Pinpoint the cell where the given text exists, returning its [x, y] midpoint coordinate. 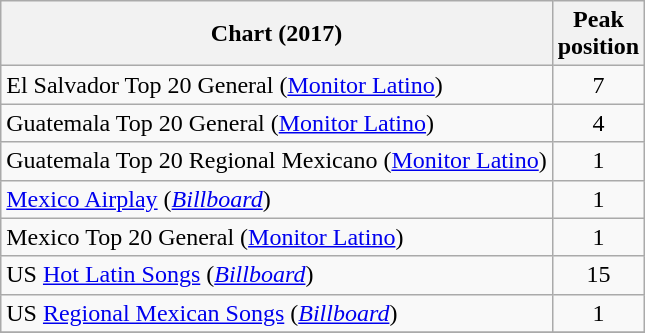
Guatemala Top 20 General (Monitor Latino) [276, 123]
El Salvador Top 20 General (Monitor Latino) [276, 85]
7 [598, 85]
15 [598, 275]
Mexico Top 20 General (Monitor Latino) [276, 237]
Mexico Airplay (Billboard) [276, 199]
US Regional Mexican Songs (Billboard) [276, 313]
4 [598, 123]
Peakposition [598, 34]
Chart (2017) [276, 34]
Guatemala Top 20 Regional Mexicano (Monitor Latino) [276, 161]
US Hot Latin Songs (Billboard) [276, 275]
